From the cell containing the given text, extract its center point as (X, Y) coordinate. 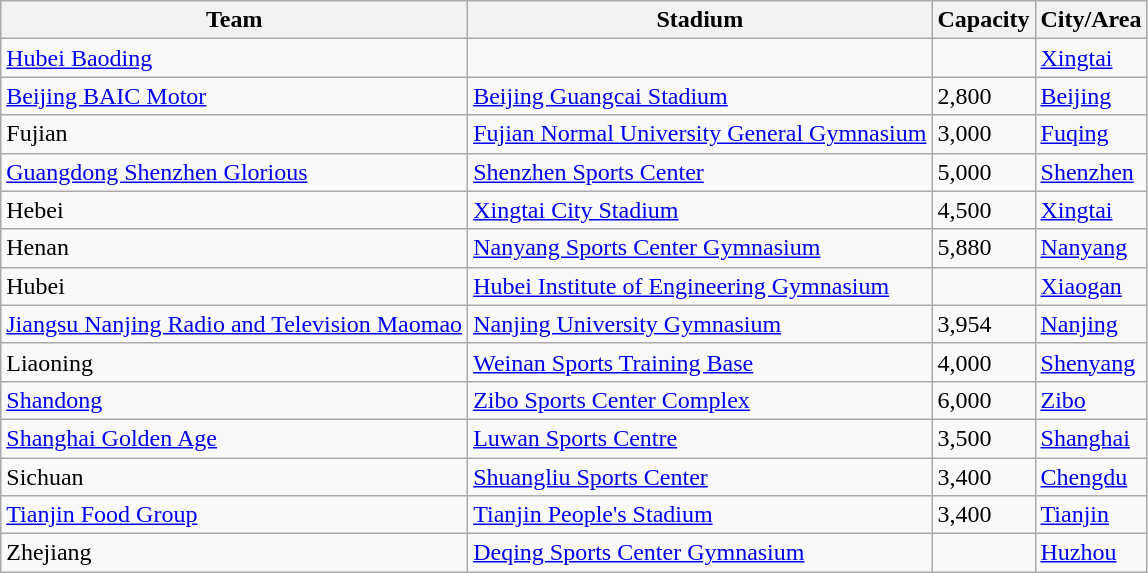
Beijing Guangcai Stadium (700, 96)
Shenzhen (1091, 172)
Team (234, 20)
Jiangsu Nanjing Radio and Television Maomao (234, 324)
Zibo Sports Center Complex (700, 400)
Weinan Sports Training Base (700, 362)
City/Area (1091, 20)
Nanjing (1091, 324)
Hubei Baoding (234, 58)
Deqing Sports Center Gymnasium (700, 553)
Nanyang Sports Center Gymnasium (700, 248)
Liaoning (234, 362)
Beijing BAIC Motor (234, 96)
Hubei Institute of Engineering Gymnasium (700, 286)
Guangdong Shenzhen Glorious (234, 172)
4,500 (984, 210)
Zhejiang (234, 553)
Fujian Normal University General Gymnasium (700, 134)
Tianjin Food Group (234, 515)
Luwan Sports Centre (700, 438)
4,000 (984, 362)
2,800 (984, 96)
Shenyang (1091, 362)
Shuangliu Sports Center (700, 477)
Shandong (234, 400)
Fujian (234, 134)
Hubei (234, 286)
5,000 (984, 172)
Tianjin (1091, 515)
Stadium (700, 20)
Fuqing (1091, 134)
Tianjin People's Stadium (700, 515)
Hebei (234, 210)
Nanjing University Gymnasium (700, 324)
3,000 (984, 134)
Nanyang (1091, 248)
Henan (234, 248)
Huzhou (1091, 553)
5,880 (984, 248)
Sichuan (234, 477)
3,500 (984, 438)
Chengdu (1091, 477)
Shanghai Golden Age (234, 438)
Capacity (984, 20)
Xingtai City Stadium (700, 210)
Zibo (1091, 400)
3,954 (984, 324)
Xiaogan (1091, 286)
Shenzhen Sports Center (700, 172)
Beijing (1091, 96)
Shanghai (1091, 438)
6,000 (984, 400)
